Provide the (x, y) coordinate of the cell's center where the given text is located.  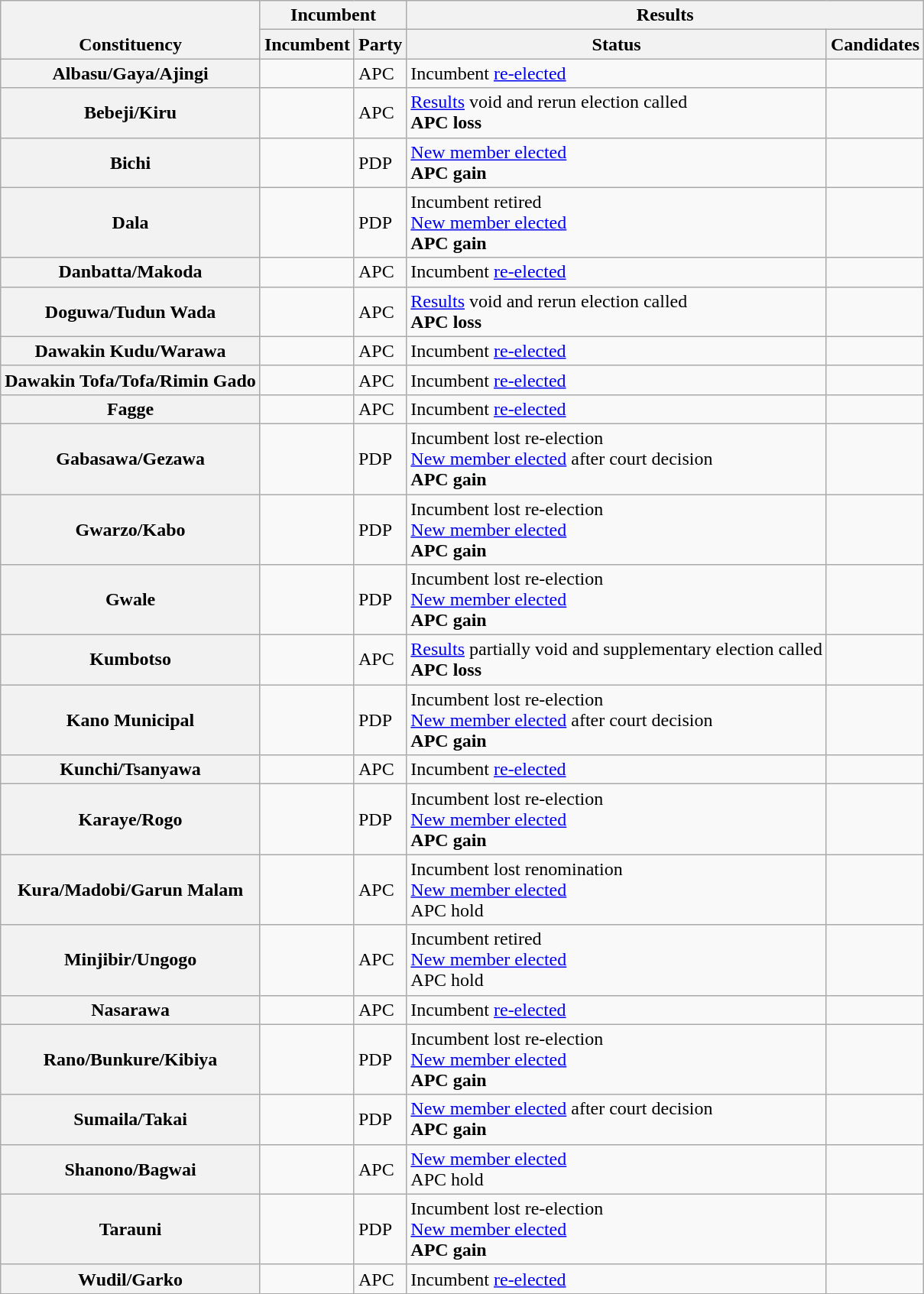
Bichi (131, 162)
Nasarawa (131, 1010)
Candidates (874, 44)
Results partially void and supplementary election calledAPC loss (617, 660)
Tarauni (131, 1229)
Doguwa/Tudun Wada (131, 312)
Dala (131, 222)
Constituency (131, 30)
Bebeji/Kiru (131, 113)
Kumbotso (131, 660)
Kunchi/Tsanyawa (131, 770)
Gwale (131, 600)
Wudil/Garko (131, 1279)
Albasu/Gaya/Ajingi (131, 73)
Incumbent retiredNew member electedAPC hold (617, 960)
Results (665, 15)
Gabasawa/Gezawa (131, 459)
Minjibir/Ungogo (131, 960)
Gwarzo/Kabo (131, 529)
Kano Municipal (131, 720)
Incumbent lost renominationNew member electedAPC hold (617, 890)
Dawakin Kudu/Warawa (131, 351)
Shanono/Bagwai (131, 1169)
Kura/Madobi/Garun Malam (131, 890)
Fagge (131, 409)
New member electedAPC hold (617, 1169)
New member elected after court decisionAPC gain (617, 1119)
Karaye/Rogo (131, 819)
Incumbent retiredNew member electedAPC gain (617, 222)
Party (380, 44)
Danbatta/Makoda (131, 272)
Sumaila/Takai (131, 1119)
New member electedAPC gain (617, 162)
Rano/Bunkure/Kibiya (131, 1059)
Status (617, 44)
Dawakin Tofa/Tofa/Rimin Gado (131, 380)
